Search for the cell housing the specified text and yield its (x, y) center coordinate. 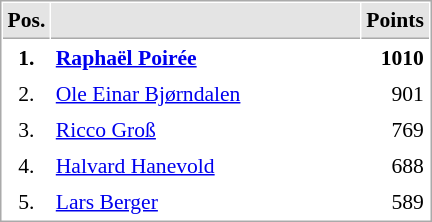
1. (26, 57)
901 (396, 93)
1010 (396, 57)
Ole Einar Bjørndalen (206, 93)
2. (26, 93)
Halvard Hanevold (206, 165)
Raphaël Poirée (206, 57)
589 (396, 201)
Ricco Groß (206, 129)
769 (396, 129)
Lars Berger (206, 201)
Pos. (26, 21)
3. (26, 129)
5. (26, 201)
4. (26, 165)
688 (396, 165)
Points (396, 21)
